For the text-containing cell, return its midpoint in [X, Y] coordinate format. 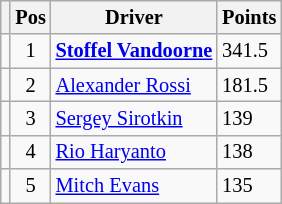
138 [249, 152]
341.5 [249, 51]
Rio Haryanto [134, 152]
Alexander Rossi [134, 85]
Points [249, 17]
139 [249, 118]
Sergey Sirotkin [134, 118]
181.5 [249, 85]
2 [30, 85]
135 [249, 186]
5 [30, 186]
Mitch Evans [134, 186]
4 [30, 152]
Pos [30, 17]
1 [30, 51]
Driver [134, 17]
3 [30, 118]
Stoffel Vandoorne [134, 51]
